Locate the cell with the specified text and output its (X, Y) center coordinate. 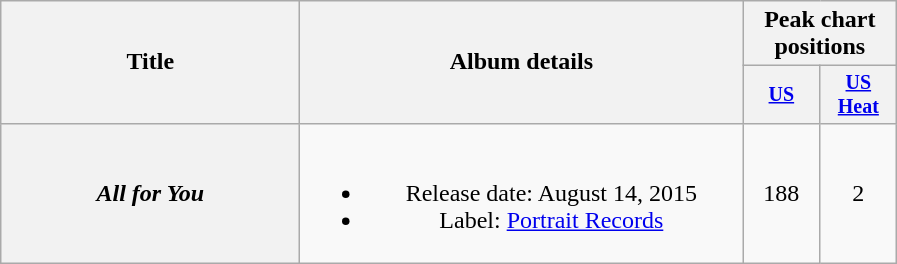
All for You (150, 193)
2 (858, 193)
US (782, 94)
Album details (522, 62)
Release date: August 14, 2015Label: Portrait Records (522, 193)
US Heat (858, 94)
Title (150, 62)
Peak chartpositions (820, 34)
188 (782, 193)
